Capture the cell that displays the provided text and extract its [X, Y] central coordinate. 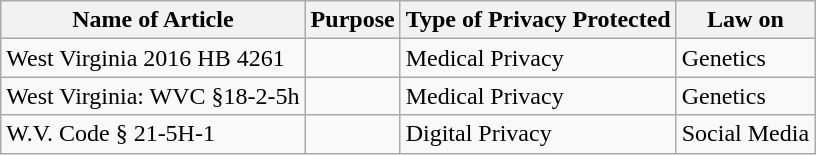
Digital Privacy [538, 134]
W.V. Code § 21-5H-1 [153, 134]
West Virginia: WVC §18-2-5h [153, 96]
West Virginia 2016 HB 4261 [153, 58]
Name of Article [153, 20]
Law on [745, 20]
Social Media [745, 134]
Type of Privacy Protected [538, 20]
Purpose [352, 20]
